Identify which cell holds the provided text, then report its (x, y) central coordinate. 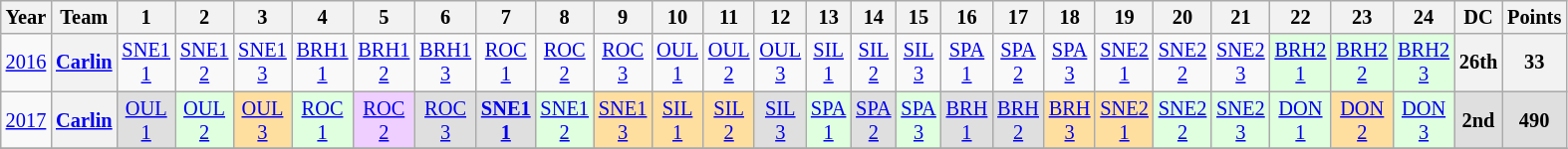
BRH21 (1301, 63)
BRH12 (384, 63)
2016 (26, 63)
BRH3 (1070, 120)
20 (1182, 17)
6 (445, 17)
BRH2 (1018, 120)
DON3 (1424, 120)
22 (1301, 17)
Team (84, 17)
17 (1018, 17)
14 (873, 17)
2nd (1478, 120)
3 (262, 17)
DON1 (1301, 120)
23 (1362, 17)
2017 (26, 120)
490 (1534, 120)
BRH11 (323, 63)
9 (623, 17)
DC (1478, 17)
12 (780, 17)
1 (145, 17)
10 (677, 17)
8 (565, 17)
BRH13 (445, 63)
19 (1124, 17)
15 (918, 17)
BRH22 (1362, 63)
Year (26, 17)
7 (506, 17)
BRH23 (1424, 63)
26th (1478, 63)
13 (829, 17)
21 (1240, 17)
16 (967, 17)
4 (323, 17)
33 (1534, 63)
24 (1424, 17)
BRH1 (967, 120)
Points (1534, 17)
5 (384, 17)
DON2 (1362, 120)
18 (1070, 17)
2 (204, 17)
11 (729, 17)
